From the cell containing the given text, extract its center point as (X, Y) coordinate. 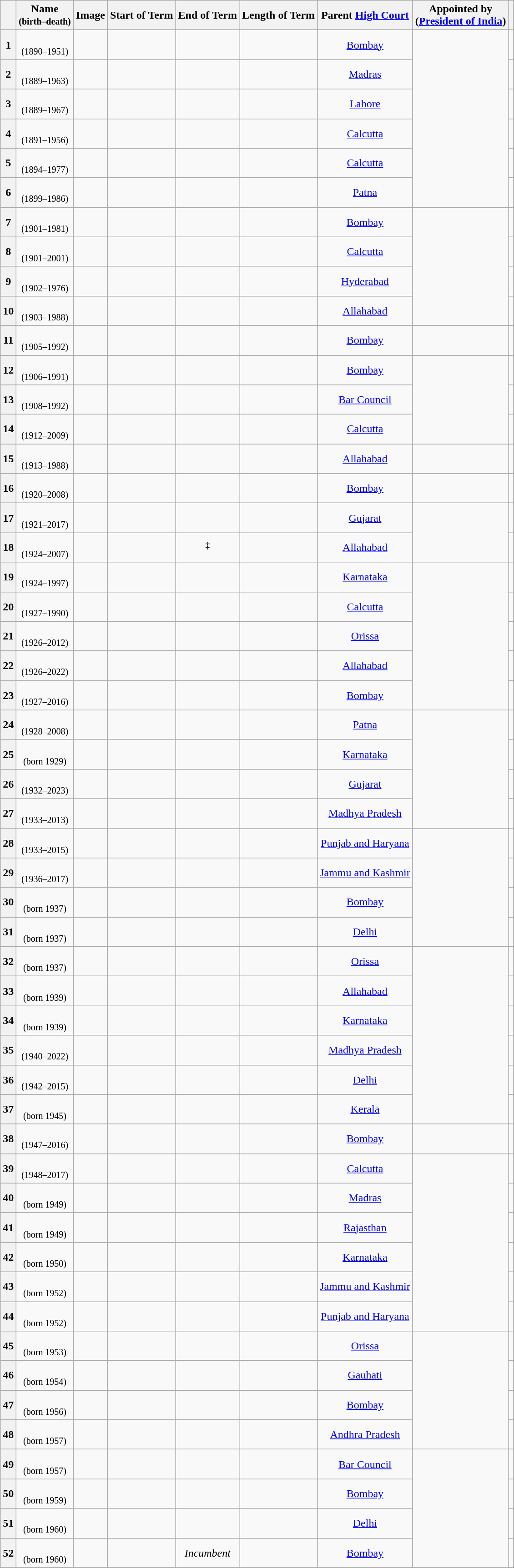
(born 1929) (45, 754)
34 (8, 1021)
45 (8, 1346)
49 (8, 1464)
42 (8, 1257)
(1899–1986) (45, 193)
20 (8, 606)
16 (8, 488)
31 (8, 932)
(born 1945) (45, 1109)
29 (8, 873)
(1903–1988) (45, 311)
(1902–1976) (45, 281)
6 (8, 193)
(1948–2017) (45, 1168)
3 (8, 104)
(1891–1956) (45, 134)
Hyderabad (365, 281)
5 (8, 163)
(1928–2008) (45, 724)
43 (8, 1286)
(1933–2015) (45, 843)
27 (8, 814)
10 (8, 311)
46 (8, 1375)
12 (8, 370)
23 (8, 695)
Appointed by(President of India) (460, 15)
(1942–2015) (45, 1080)
End of Term (207, 15)
9 (8, 281)
‡ (207, 547)
51 (8, 1523)
24 (8, 724)
Name(birth–death) (45, 15)
(1905–1992) (45, 340)
17 (8, 518)
22 (8, 665)
33 (8, 991)
1 (8, 45)
Image (90, 15)
13 (8, 400)
(1936–2017) (45, 873)
15 (8, 459)
(1926–2012) (45, 636)
40 (8, 1198)
(1908–1992) (45, 400)
(born 1950) (45, 1257)
(born 1956) (45, 1405)
(1932–2023) (45, 784)
(1926–2022) (45, 665)
Rajasthan (365, 1227)
Kerala (365, 1109)
(1940–2022) (45, 1050)
11 (8, 340)
50 (8, 1493)
(1912–2009) (45, 429)
(1913–1988) (45, 459)
26 (8, 784)
30 (8, 903)
41 (8, 1227)
(1933–2013) (45, 814)
(born 1953) (45, 1346)
21 (8, 636)
8 (8, 252)
52 (8, 1553)
(1921–2017) (45, 518)
(1901–1981) (45, 222)
44 (8, 1316)
4 (8, 134)
38 (8, 1139)
(1889–1963) (45, 75)
14 (8, 429)
(1947–2016) (45, 1139)
28 (8, 843)
(1924–1997) (45, 577)
(1894–1977) (45, 163)
35 (8, 1050)
47 (8, 1405)
36 (8, 1080)
(1920–2008) (45, 488)
48 (8, 1434)
2 (8, 75)
18 (8, 547)
25 (8, 754)
(1924–2007) (45, 547)
(1901–2001) (45, 252)
(1906–1991) (45, 370)
Length of Term (278, 15)
Incumbent (207, 1553)
39 (8, 1168)
Lahore (365, 104)
(born 1954) (45, 1375)
7 (8, 222)
37 (8, 1109)
19 (8, 577)
32 (8, 962)
(born 1959) (45, 1493)
Gauhati (365, 1375)
Start of Term (141, 15)
(1890–1951) (45, 45)
(1927–2016) (45, 695)
(1889–1967) (45, 104)
(1927–1990) (45, 606)
Parent High Court (365, 15)
Andhra Pradesh (365, 1434)
